Locate the cell with the specified text and output its (x, y) center coordinate. 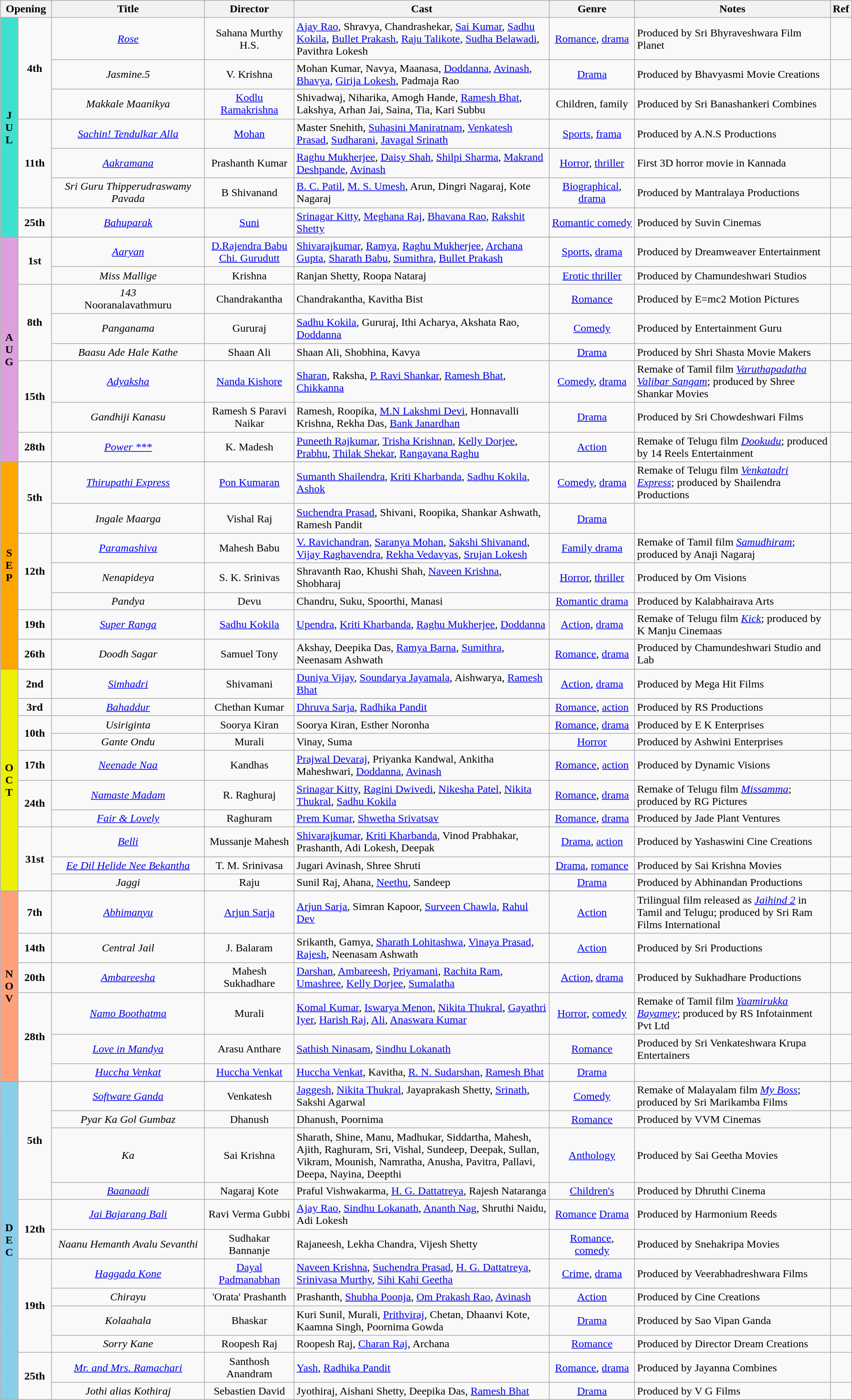
2nd (35, 683)
Jaggesh, Nikita Thukral, Jayaprakash Shetty, Srinath, Sakshi Agarwal (421, 1096)
T. M. Srinivasa (249, 865)
Title (128, 9)
Vishal Raj (249, 519)
AUG (9, 349)
Dhanush, Poornima (421, 1119)
V. Krishna (249, 75)
Venkatesh (249, 1096)
3rd (35, 707)
Trilingual film released as Jaihind 2 in Tamil and Telugu; produced by Sri Ram Films International (732, 912)
Namaste Madam (128, 794)
Shivamani (249, 683)
Mahesh Babu (249, 548)
Produced by Sri Venkateshwara Krupa Entertainers (732, 1049)
Belli (128, 842)
Mahesh Sukhadhare (249, 977)
Remake of Tamil film Samudhiram; produced by Anaji Nagaraj (732, 548)
Produced by Chamundeshwari Studios (732, 275)
4th (35, 68)
Produced by Sri Chowdeshwari Films (732, 418)
Horror (592, 742)
Produced by E=mc2 Motion Pictures (732, 298)
Sadhu Kokila (249, 624)
Produced by Dreamweaver Entertainment (732, 252)
20th (35, 977)
Shivadwaj, Niharika, Amogh Hande, Ramesh Bhat, Lakshya, Arhan Jai, Saina, Tia, Kari Subbu (421, 104)
Sri Guru Thipperudraswamy Pavada (128, 193)
Romance Drama (592, 1214)
Children's (592, 1191)
Romantic comedy (592, 222)
15th (35, 397)
J. Balaram (249, 948)
Sathish Ninasam, Sindhu Lokanath (421, 1049)
Remake of Telugu film Missamma; produced by RG Pictures (732, 794)
Haggada Kone (128, 1274)
Yash, Radhika Pandit (421, 1368)
Biographical, drama (592, 193)
Produced by Chamundeshwari Studio and Lab (732, 654)
Children, family (592, 104)
Fair & Lovely (128, 819)
Produced by Sao Vipan Ganda (732, 1320)
Aaryan (128, 252)
Usiriginta (128, 724)
Naveen Krishna, Suchendra Prasad, H. G. Dattatreya, Srinivasa Murthy, Sihi Kahi Geetha (421, 1274)
Bahaddur (128, 707)
Produced by Mega Hit Films (732, 683)
Kolaahala (128, 1320)
Miss Mallige (128, 275)
14th (35, 948)
Ramesh, Roopika, M.N Lakshmi Devi, Honnavalli Krishna, Rekha Das, Bank Janardhan (421, 418)
B. C. Patil, M. S. Umesh, Arun, Dingri Nagaraj, Kote Nagaraj (421, 193)
Pon Kumaran (249, 483)
Arasu Anthare (249, 1049)
Chandrakantha (249, 298)
Panganama (128, 329)
Doodh Sagar (128, 654)
Soorya Kiran (249, 724)
Dayal Padmanabhan (249, 1274)
Ambareesha (128, 977)
Thirupathi Express (128, 483)
Mohan (249, 134)
Duniya Vijay, Soundarya Jayamala, Aishwarya, Ramesh Bhat (421, 683)
Akshay, Deepika Das, Ramya Barna, Sumithra, Neenasam Ashwath (421, 654)
'Orata' Prashanth (249, 1297)
Raghu Mukherjee, Daisy Shah, Shilpi Sharma, Makrand Deshpande, Avinash (421, 163)
Soorya Kiran, Esther Noronha (421, 724)
Srinagar Kitty, Meghana Raj, Bhavana Rao, Rakshit Shetty (421, 222)
Family drama (592, 548)
Sadhu Kokila, Gururaj, Ithi Acharya, Akshata Rao, Doddanna (421, 329)
SEP (9, 565)
Produced by Entertainment Guru (732, 329)
Baasu Ade Hale Kathe (128, 352)
Srinagar Kitty, Ragini Dwivedi, Nikesha Patel, Nikita Thukral, Sadhu Kokila (421, 794)
Dhanush (249, 1119)
Baanaadi (128, 1191)
Upendra, Kriti Kharbanda, Raghu Mukherjee, Doddanna (421, 624)
Sachin! Tendulkar Alla (128, 134)
Remake of Telugu film Dookudu; produced by 14 Reels Entertainment (732, 447)
Produced by Yashaswini Cine Creations (732, 842)
7th (35, 912)
Ajay Rao, Sindhu Lokanath, Ananth Nag, Shruthi Naidu, Adi Lokesh (421, 1214)
Produced by Ashwini Enterprises (732, 742)
Produced by Dynamic Visions (732, 765)
D.Rajendra BabuChi. Gurudutt (249, 252)
Naanu Hemanth Avalu Sevanthi (128, 1244)
Sports, drama (592, 252)
Prem Kumar, Shwetha Srivatsav (421, 819)
Sports, frama (592, 134)
R. Raghuraj (249, 794)
Director (249, 9)
Roopesh Raj (249, 1344)
Produced by Sai Geetha Movies (732, 1155)
Raju (249, 883)
10th (35, 733)
Huccha Venkat, Kavitha, R. N. Sudarshan, Ramesh Bhat (421, 1072)
Suchendra Prasad, Shivani, Roopika, Shankar Ashwath, Ramesh Pandit (421, 519)
Jothi alias Kothiraj (128, 1391)
OCT (9, 780)
Produced by Sai Krishna Movies (732, 865)
Drama, action (592, 842)
Krishna (249, 275)
Produced by Dhruthi Cinema (732, 1191)
Drama, romance (592, 865)
Jai Bajarang Bali (128, 1214)
Produced by Director Dream Creations (732, 1344)
Jasmine.5 (128, 75)
Produced by Abhinandan Productions (732, 883)
Dhruva Sarja, Radhika Pandit (421, 707)
Genre (592, 9)
Jyothiraj, Aishani Shetty, Deepika Das, Ramesh Bhat (421, 1391)
Raghuram (249, 819)
Adyaksha (128, 382)
26th (35, 654)
JUL (9, 127)
NOV (9, 986)
Produced by Sri Bhyraveshwara Film Planet (732, 39)
Chirayu (128, 1297)
1st (35, 260)
Chethan Kumar (249, 707)
Super Ranga (128, 624)
Prajwal Devaraj, Priyanka Kandwal, Ankitha Maheshwari, Doddanna, Avinash (421, 765)
Sumanth Shailendra, Kriti Kharbanda, Sadhu Kokila, Ashok (421, 483)
Sahana Murthy H.S. (249, 39)
Jugari Avinash, Shree Shruti (421, 865)
Samuel Tony (249, 654)
Nenapideya (128, 578)
Ramesh S Paravi Naikar (249, 418)
Anthology (592, 1155)
Produced by Jayanna Combines (732, 1368)
Remake of Tamil film Varuthapadatha Valibar Sangam; produced by Shree Shankar Movies (732, 382)
Bahuparak (128, 222)
Makkale Maanikya (128, 104)
Kandhas (249, 765)
Srikanth, Gamya, Sharath Lohitashwa, Vinaya Prasad, Rajesh, Neenasam Ashwath (421, 948)
Aakramana (128, 163)
Prashanth, Shubha Poonja, Om Prakash Rao, Avinash (421, 1297)
Sorry Kane (128, 1344)
Prashanth Kumar (249, 163)
Shivarajkumar, Ramya, Raghu Mukherjee, Archana Gupta, Sharath Babu, Sumithra, Bullet Prakash (421, 252)
17th (35, 765)
B Shivanand (249, 193)
Master Snehith, Suhasini Maniratnam, Venkatesh Prasad, Sudharani, Javagal Srinath (421, 134)
31st (35, 859)
Produced by Jade Plant Ventures (732, 819)
Mohan Kumar, Navya, Maanasa, Doddanna, Avinash, Bhavya, Girija Lokesh, Padmaja Rao (421, 75)
Darshan, Ambareesh, Priyamani, Rachita Ram, Umashree, Kelly Dorjee, Sumalatha (421, 977)
Mr. and Mrs. Ramachari (128, 1368)
Neenade Naa (128, 765)
Produced by RS Productions (732, 707)
Produced by Om Visions (732, 578)
Sudhakar Bannanje (249, 1244)
Pandya (128, 601)
24th (35, 804)
Remake of Malayalam film My Boss; produced by Sri Marikamba Films (732, 1096)
Kuri Sunil, Murali, Prithviraj, Chetan, Dhaanvi Kote, Kaamna Singh, Poornima Gowda (421, 1320)
Erotic thriller (592, 275)
Sebastien David (249, 1391)
Kodlu Ramakrishna (249, 104)
Simhadri (128, 683)
Produced by A.N.S Productions (732, 134)
Bhaskar (249, 1320)
Namo Boothatma (128, 1013)
Produced by Kalabhairava Arts (732, 601)
Produced by Cine Creations (732, 1297)
Sai Krishna (249, 1155)
Cast (421, 9)
Ravi Verma Gubbi (249, 1214)
DEC (9, 1240)
Chandru, Suku, Spoorthi, Manasi (421, 601)
Ranjan Shetty, Roopa Nataraj (421, 275)
Mussanje Mahesh (249, 842)
Chandrakantha, Kavitha Bist (421, 298)
Opening (26, 9)
First 3D horror movie in Kannada (732, 163)
Vinay, Suma (421, 742)
Ka (128, 1155)
Produced by V G Films (732, 1391)
Rajaneesh, Lekha Chandra, Vijesh Shetty (421, 1244)
Nanda Kishore (249, 382)
Devu (249, 601)
Gandhiji Kanasu (128, 418)
Romantic drama (592, 601)
Arjun Sarja, Simran Kapoor, Surveen Chawla, Rahul Dev (421, 912)
Produced by VVM Cinemas (732, 1119)
Love in Mandya (128, 1049)
Sharan, Raksha, P. Ravi Shankar, Ramesh Bhat, Chikkanna (421, 382)
Remake of Tamil film Yaamirukka Bayamey; produced by RS Infotainment Pvt Ltd (732, 1013)
Produced by Veerabhadreshwara Films (732, 1274)
Komal Kumar, Iswarya Menon, Nikita Thukral, Gayathri Iyer, Harish Raj, Ali, Anaswara Kumar (421, 1013)
8th (35, 322)
Shravanth Rao, Khushi Shah, Naveen Krishna, Shobharaj (421, 578)
Ingale Maarga (128, 519)
Shivarajkumar, Kriti Kharbanda, Vinod Prabhakar, Prashanth, Adi Lokesh, Deepak (421, 842)
Santhosh Anandram (249, 1368)
Ee Dil Helide Nee Bekantha (128, 865)
Power *** (128, 447)
Pyar Ka Gol Gumbaz (128, 1119)
Ajay Rao, Shravya, Chandrashekar, Sai Kumar, Sadhu Kokila, Bullet Prakash, Raju Talikote, Sudha Belawadi, Pavithra Lokesh (421, 39)
Remake of Telugu film Venkatadri Express; produced by Shailendra Productions (732, 483)
Shaan Ali (249, 352)
Produced by E K Enterprises (732, 724)
Produced by Sri Banashankeri Combines (732, 104)
Rose (128, 39)
Crime, drama (592, 1274)
V. Ravichandran, Saranya Mohan, Sakshi Shivanand, Vijay Raghavendra, Rekha Vedavyas, Srujan Lokesh (421, 548)
Gante Ondu (128, 742)
Notes (732, 9)
Paramashiva (128, 548)
Praful Vishwakarma, H. G. Dattatreya, Rajesh Nataranga (421, 1191)
Produced by Bhavyasmi Movie Creations (732, 75)
Software Ganda (128, 1096)
143Nooranalavathmuru (128, 298)
Produced by Sukhadhare Productions (732, 977)
Suni (249, 222)
11th (35, 163)
Jaggi (128, 883)
Sunil Raj, Ahana, Neethu, Sandeep (421, 883)
Romance, comedy (592, 1244)
Produced by Suvin Cinemas (732, 222)
Gururaj (249, 329)
Ref (841, 9)
Produced by Sri Productions (732, 948)
Produced by Shri Shasta Movie Makers (732, 352)
Produced by Snehakripa Movies (732, 1244)
Produced by Mantralaya Productions (732, 193)
Horror, comedy (592, 1013)
Arjun Sarja (249, 912)
Remake of Telugu film Kick; produced by K Manju Cinemaas (732, 624)
Roopesh Raj, Charan Raj, Archana (421, 1344)
Abhimanyu (128, 912)
S. K. Srinivas (249, 578)
Central Jail (128, 948)
Produced by Harmonium Reeds (732, 1214)
Shaan Ali, Shobhina, Kavya (421, 352)
Nagaraj Kote (249, 1191)
K. Madesh (249, 447)
Puneeth Rajkumar, Trisha Krishnan, Kelly Dorjee, Prabhu, Thilak Shekar, Rangayana Raghu (421, 447)
